Output the [x, y] coordinate of the center of the cell containing the given text.  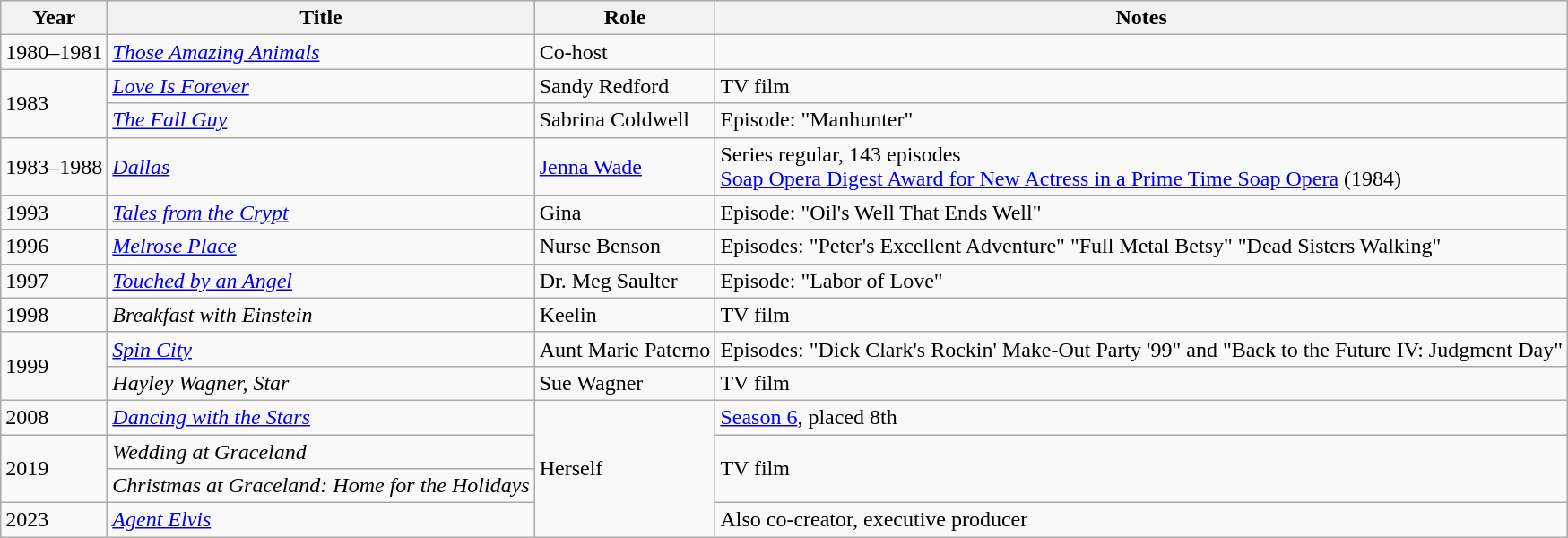
Christmas at Graceland: Home for the Holidays [321, 486]
Dallas [321, 167]
Hayley Wagner, Star [321, 383]
2019 [54, 468]
Co-host [625, 52]
Episode: "Oil's Well That Ends Well" [1142, 213]
Role [625, 18]
Tales from the Crypt [321, 213]
2008 [54, 417]
Series regular, 143 episodesSoap Opera Digest Award for New Actress in a Prime Time Soap Opera (1984) [1142, 167]
Sandy Redford [625, 86]
1983 [54, 103]
Also co-creator, executive producer [1142, 520]
Wedding at Graceland [321, 451]
Those Amazing Animals [321, 52]
1998 [54, 315]
Spin City [321, 349]
1997 [54, 281]
2023 [54, 520]
Year [54, 18]
Sabrina Coldwell [625, 120]
Nurse Benson [625, 247]
The Fall Guy [321, 120]
1993 [54, 213]
1980–1981 [54, 52]
1983–1988 [54, 167]
Dr. Meg Saulter [625, 281]
Herself [625, 468]
Title [321, 18]
Episodes: "Dick Clark's Rockin' Make-Out Party '99" and "Back to the Future IV: Judgment Day" [1142, 349]
Touched by an Angel [321, 281]
Agent Elvis [321, 520]
Dancing with the Stars [321, 417]
Episodes: "Peter's Excellent Adventure" "Full Metal Betsy" "Dead Sisters Walking" [1142, 247]
Notes [1142, 18]
Sue Wagner [625, 383]
Jenna Wade [625, 167]
Season 6, placed 8th [1142, 417]
1999 [54, 366]
Melrose Place [321, 247]
1996 [54, 247]
Keelin [625, 315]
Episode: "Labor of Love" [1142, 281]
Love Is Forever [321, 86]
Breakfast with Einstein [321, 315]
Gina [625, 213]
Aunt Marie Paterno [625, 349]
Episode: "Manhunter" [1142, 120]
